Return (x, y) of the center of cell containing provided text 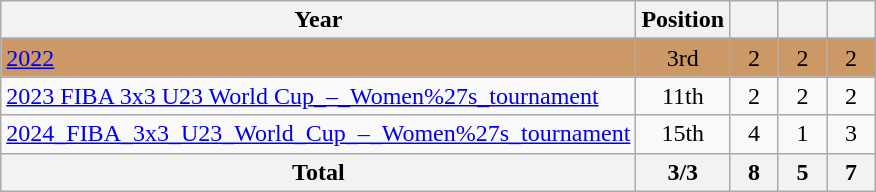
Position (683, 20)
2023 FIBA 3x3 U23 World Cup_–_Women%27s_tournament (318, 96)
2024_FIBA_3x3_U23_World_Cup_–_Women%27s_tournament (318, 134)
1 (802, 134)
3 (852, 134)
8 (754, 172)
5 (802, 172)
Year (318, 20)
3/3 (683, 172)
Total (318, 172)
15th (683, 134)
7 (852, 172)
4 (754, 134)
2022 (318, 58)
11th (683, 96)
3rd (683, 58)
